Pinpoint the cell where the given text exists, returning its [x, y] midpoint coordinate. 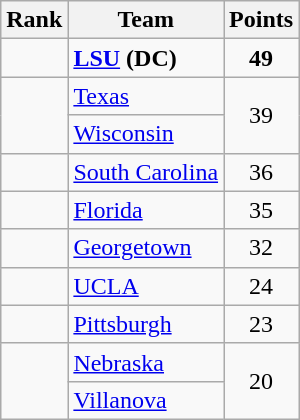
LSU (DC) [146, 58]
Wisconsin [146, 134]
Rank [34, 20]
23 [262, 324]
Georgetown [146, 248]
Points [262, 20]
Texas [146, 96]
Villanova [146, 400]
Nebraska [146, 362]
Florida [146, 210]
Team [146, 20]
36 [262, 172]
49 [262, 58]
24 [262, 286]
20 [262, 381]
Pittsburgh [146, 324]
35 [262, 210]
39 [262, 115]
UCLA [146, 286]
32 [262, 248]
South Carolina [146, 172]
